Provide the (X, Y) coordinate of the cell's center where the given text is located.  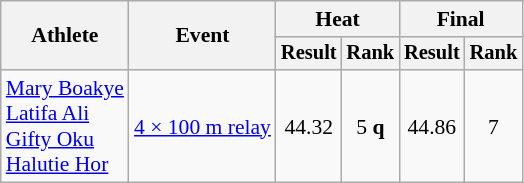
44.86 (432, 126)
Event (202, 36)
4 × 100 m relay (202, 126)
Heat (338, 19)
44.32 (309, 126)
7 (494, 126)
5 q (371, 126)
Athlete (65, 36)
Mary BoakyeLatifa AliGifty OkuHalutie Hor (65, 126)
Final (460, 19)
